Scan for the cell matching the given text and deliver its (X, Y) coordinate at center. 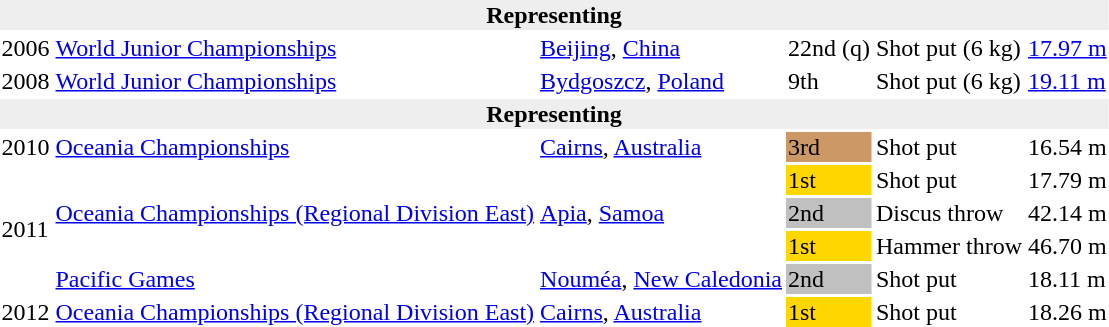
Pacific Games (295, 279)
16.54 m (1067, 147)
2012 (26, 312)
18.26 m (1067, 312)
18.11 m (1067, 279)
46.70 m (1067, 246)
17.79 m (1067, 180)
Nouméa, New Caledonia (662, 279)
Bydgoszcz, Poland (662, 81)
Beijing, China (662, 48)
Oceania Championships (295, 147)
Discus throw (948, 213)
Hammer throw (948, 246)
2011 (26, 230)
3rd (830, 147)
9th (830, 81)
22nd (q) (830, 48)
19.11 m (1067, 81)
2006 (26, 48)
42.14 m (1067, 213)
Apia, Samoa (662, 213)
17.97 m (1067, 48)
2010 (26, 147)
2008 (26, 81)
